Detect which cell encompasses the target text, then output its (x, y) center coordinate. 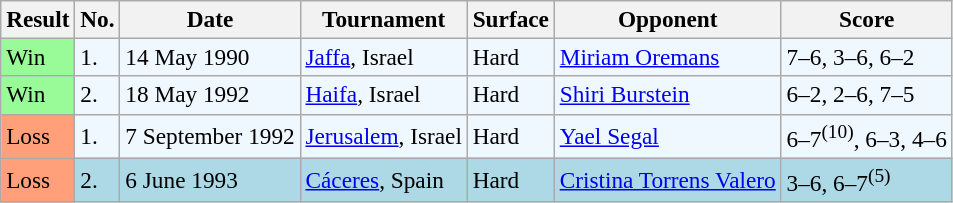
7–6, 3–6, 6–2 (866, 57)
Result (38, 19)
Surface (510, 19)
3–6, 6–7(5) (866, 180)
Date (210, 19)
6–2, 2–6, 7–5 (866, 95)
Miriam Oremans (668, 57)
Jaffa, Israel (384, 57)
7 September 1992 (210, 136)
Cáceres, Spain (384, 180)
Tournament (384, 19)
Yael Segal (668, 136)
Score (866, 19)
18 May 1992 (210, 95)
6 June 1993 (210, 180)
Opponent (668, 19)
No. (98, 19)
Shiri Burstein (668, 95)
6–7(10), 6–3, 4–6 (866, 136)
Jerusalem, Israel (384, 136)
Cristina Torrens Valero (668, 180)
14 May 1990 (210, 57)
Haifa, Israel (384, 95)
